Determine the (x, y) coordinate at the center of the cell enclosing the given text.  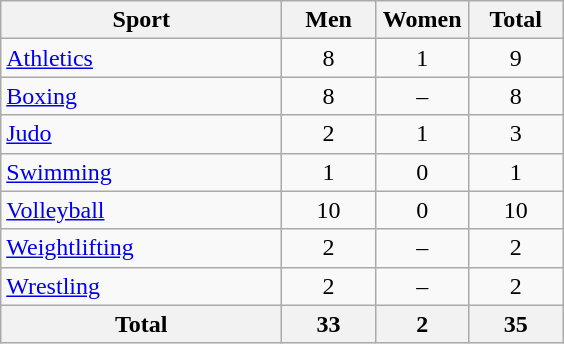
Athletics (142, 58)
3 (516, 134)
35 (516, 324)
Men (329, 20)
Sport (142, 20)
Volleyball (142, 210)
Wrestling (142, 286)
Women (422, 20)
Swimming (142, 172)
Boxing (142, 96)
33 (329, 324)
Weightlifting (142, 248)
Judo (142, 134)
9 (516, 58)
